Find where the given text appears and provide that cell's center as [X, Y] coordinate. 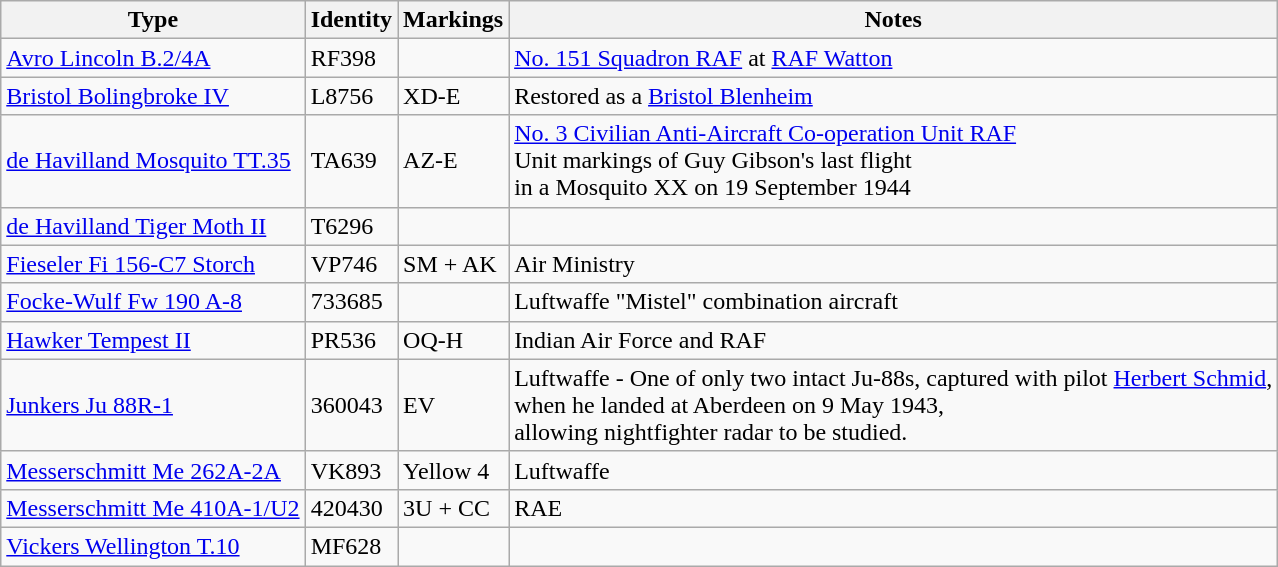
AZ-E [454, 161]
Messerschmitt Me 262A-2A [153, 470]
420430 [351, 508]
No. 3 Civilian Anti-Aircraft Co-operation Unit RAFUnit markings of Guy Gibson's last flight in a Mosquito XX on 19 September 1944 [894, 161]
Fieseler Fi 156-C7 Storch [153, 264]
Focke-Wulf Fw 190 A-8 [153, 302]
TA639 [351, 161]
T6296 [351, 226]
SM + AK [454, 264]
Type [153, 20]
Junkers Ju 88R-1 [153, 405]
Vickers Wellington T.10 [153, 546]
OQ-H [454, 340]
XD-E [454, 96]
733685 [351, 302]
RF398 [351, 58]
de Havilland Tiger Moth II [153, 226]
Restored as a Bristol Blenheim [894, 96]
L8756 [351, 96]
Markings [454, 20]
EV [454, 405]
MF628 [351, 546]
No. 151 Squadron RAF at RAF Watton [894, 58]
3U + CC [454, 508]
RAE [894, 508]
Luftwaffe [894, 470]
Identity [351, 20]
Luftwaffe "Mistel" combination aircraft [894, 302]
de Havilland Mosquito TT.35 [153, 161]
Messerschmitt Me 410A-1/U2 [153, 508]
Hawker Tempest II [153, 340]
Bristol Bolingbroke IV [153, 96]
Avro Lincoln B.2/4A [153, 58]
Indian Air Force and RAF [894, 340]
Notes [894, 20]
Air Ministry [894, 264]
360043 [351, 405]
PR536 [351, 340]
VK893 [351, 470]
VP746 [351, 264]
Yellow 4 [454, 470]
